From the cell containing the given text, extract its center point as [X, Y] coordinate. 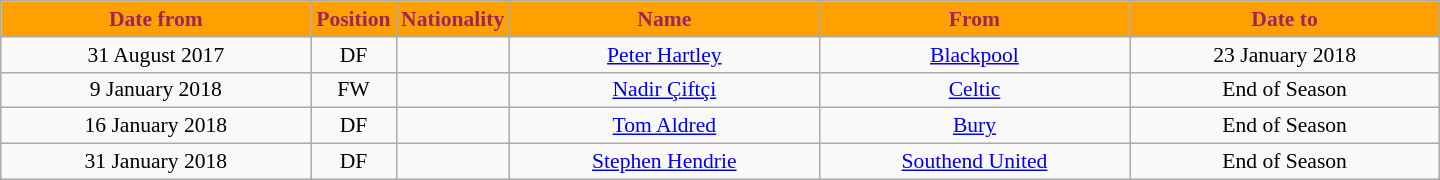
Tom Aldred [664, 126]
9 January 2018 [156, 90]
Date from [156, 19]
From [974, 19]
Blackpool [974, 55]
Nationality [452, 19]
Bury [974, 126]
Southend United [974, 162]
Stephen Hendrie [664, 162]
31 August 2017 [156, 55]
Nadir Çiftçi [664, 90]
16 January 2018 [156, 126]
Position [354, 19]
31 January 2018 [156, 162]
Celtic [974, 90]
Name [664, 19]
23 January 2018 [1285, 55]
Date to [1285, 19]
Peter Hartley [664, 55]
FW [354, 90]
